Search for the cell housing the specified text and yield its (X, Y) center coordinate. 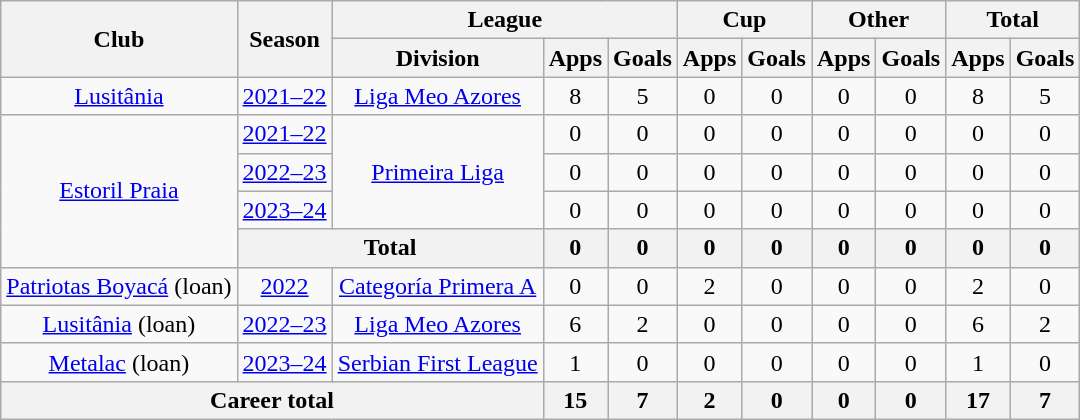
Metalac (loan) (119, 362)
Categoría Primera A (438, 286)
Serbian First League (438, 362)
17 (978, 400)
Career total (272, 400)
Lusitânia (119, 96)
League (504, 20)
2022 (284, 286)
Season (284, 39)
Other (879, 20)
15 (575, 400)
Patriotas Boyacá (loan) (119, 286)
Lusitânia (loan) (119, 324)
Primeira Liga (438, 172)
Cup (744, 20)
Club (119, 39)
Division (438, 58)
Estoril Praia (119, 191)
